Return (x, y) of the center of cell containing provided text 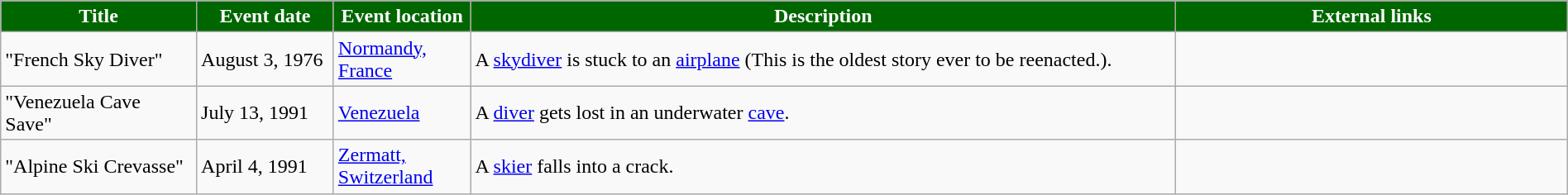
Description (824, 17)
July 13, 1991 (265, 112)
Venezuela (402, 112)
External links (1372, 17)
Normandy, France (402, 59)
"Alpine Ski Crevasse" (99, 167)
April 4, 1991 (265, 167)
"Venezuela Cave Save" (99, 112)
Event date (265, 17)
Event location (402, 17)
A diver gets lost in an underwater cave. (824, 112)
August 3, 1976 (265, 59)
Title (99, 17)
Zermatt, Switzerland (402, 167)
"French Sky Diver" (99, 59)
A skydiver is stuck to an airplane (This is the oldest story ever to be reenacted.). (824, 59)
A skier falls into a crack. (824, 167)
